Capture the cell that displays the provided text and extract its [X, Y] central coordinate. 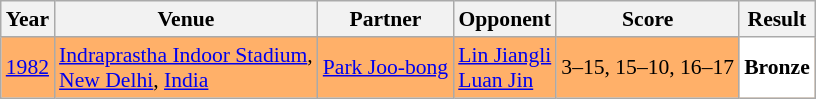
Result [777, 19]
Score [648, 19]
Year [28, 19]
Park Joo-bong [386, 68]
Bronze [777, 68]
Indraprastha Indoor Stadium, New Delhi, India [186, 68]
Opponent [504, 19]
1982 [28, 68]
3–15, 15–10, 16–17 [648, 68]
Lin Jiangli Luan Jin [504, 68]
Partner [386, 19]
Venue [186, 19]
